Scan for the cell matching the given text and deliver its (X, Y) coordinate at center. 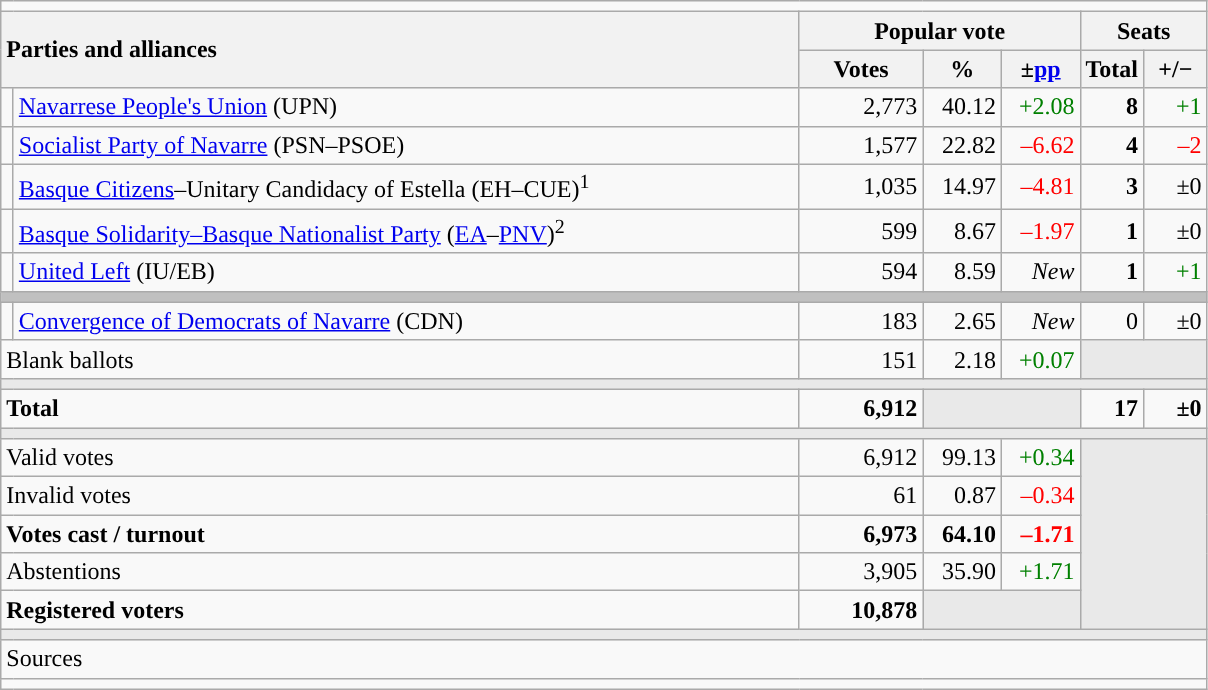
Navarrese People's Union (UPN) (406, 107)
599 (861, 232)
Basque Citizens–Unitary Candidacy of Estella (EH–CUE)1 (406, 186)
–6.62 (1040, 145)
% (962, 69)
40.12 (962, 107)
10,878 (861, 610)
2.18 (962, 359)
+/− (1176, 69)
Socialist Party of Navarre (PSN–PSOE) (406, 145)
Blank ballots (400, 359)
±pp (1040, 69)
United Left (IU/EB) (406, 272)
35.90 (962, 572)
+0.07 (1040, 359)
1,035 (861, 186)
61 (861, 496)
Registered voters (400, 610)
+0.34 (1040, 458)
0 (1112, 321)
6,973 (861, 534)
0.87 (962, 496)
2,773 (861, 107)
8 (1112, 107)
4 (1112, 145)
+1.71 (1040, 572)
17 (1112, 408)
Basque Solidarity–Basque Nationalist Party (EA–PNV)2 (406, 232)
Invalid votes (400, 496)
–4.81 (1040, 186)
99.13 (962, 458)
Abstentions (400, 572)
Seats (1144, 31)
594 (861, 272)
3,905 (861, 572)
Votes (861, 69)
Valid votes (400, 458)
Parties and alliances (400, 50)
64.10 (962, 534)
3 (1112, 186)
Votes cast / turnout (400, 534)
Sources (604, 659)
–1.71 (1040, 534)
+2.08 (1040, 107)
Popular vote (940, 31)
14.97 (962, 186)
8.59 (962, 272)
1,577 (861, 145)
–1.97 (1040, 232)
151 (861, 359)
–0.34 (1040, 496)
Convergence of Democrats of Navarre (CDN) (406, 321)
8.67 (962, 232)
–2 (1176, 145)
22.82 (962, 145)
2.65 (962, 321)
183 (861, 321)
